Capture the cell that displays the provided text and extract its (X, Y) central coordinate. 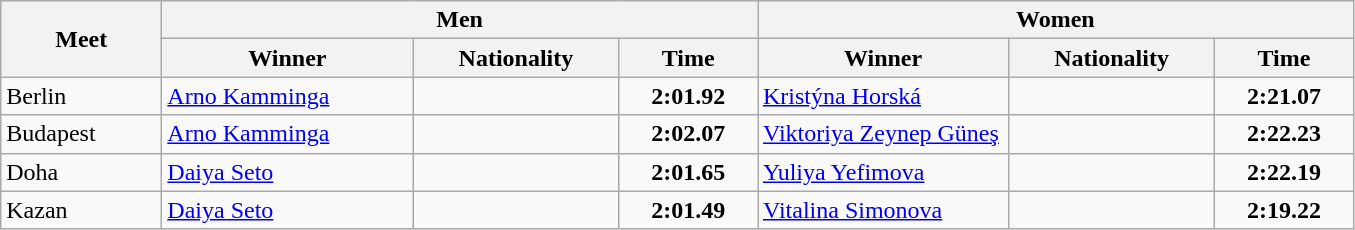
2:19.22 (1284, 210)
2:01.92 (688, 96)
Men (460, 20)
Yuliya Yefimova (884, 172)
2:22.23 (1284, 134)
Meet (82, 39)
2:21.07 (1284, 96)
2:02.07 (688, 134)
Kristýna Horská (884, 96)
2:01.49 (688, 210)
Vitalina Simonova (884, 210)
2:22.19 (1284, 172)
Doha (82, 172)
Women (1056, 20)
Viktoriya Zeynep Güneş (884, 134)
Berlin (82, 96)
2:01.65 (688, 172)
Budapest (82, 134)
Kazan (82, 210)
